Return the (X, Y) coordinate for the center point of the cell that contains the specified text.  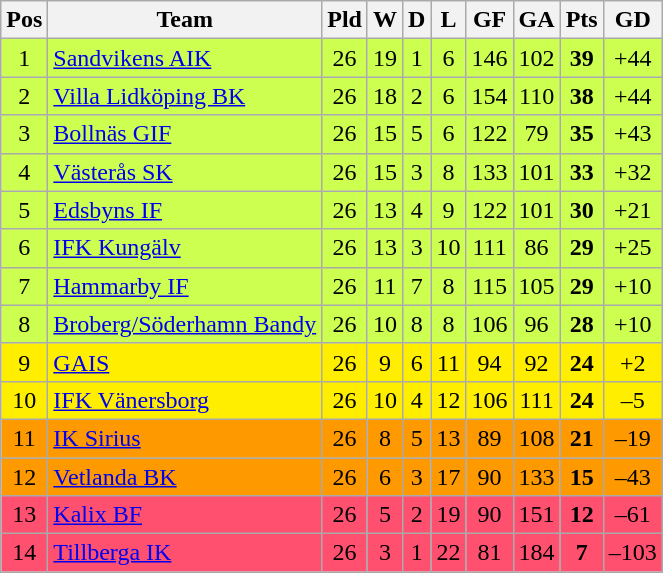
Team (185, 20)
89 (490, 438)
86 (536, 248)
Edsbyns IF (185, 210)
D (417, 20)
Vetlanda BK (185, 477)
Pos (24, 20)
Broberg/Söderhamn Bandy (185, 324)
33 (582, 172)
Pld (345, 20)
–103 (632, 553)
92 (536, 362)
39 (582, 58)
GD (632, 20)
28 (582, 324)
GA (536, 20)
115 (490, 286)
–61 (632, 515)
–5 (632, 400)
38 (582, 96)
110 (536, 96)
Hammarby IF (185, 286)
–43 (632, 477)
IFK Kungälv (185, 248)
146 (490, 58)
184 (536, 553)
21 (582, 438)
105 (536, 286)
IFK Vänersborg (185, 400)
GAIS (185, 362)
14 (24, 553)
Pts (582, 20)
Kalix BF (185, 515)
108 (536, 438)
W (384, 20)
102 (536, 58)
22 (448, 553)
96 (536, 324)
81 (490, 553)
Tillberga IK (185, 553)
Sandvikens AIK (185, 58)
+25 (632, 248)
30 (582, 210)
IK Sirius (185, 438)
Bollnäs GIF (185, 134)
+32 (632, 172)
+21 (632, 210)
151 (536, 515)
94 (490, 362)
18 (384, 96)
35 (582, 134)
17 (448, 477)
79 (536, 134)
Villa Lidköping BK (185, 96)
L (448, 20)
GF (490, 20)
+2 (632, 362)
154 (490, 96)
+43 (632, 134)
Västerås SK (185, 172)
–19 (632, 438)
